Return the [X, Y] coordinate for the center point of the cell that contains the specified text.  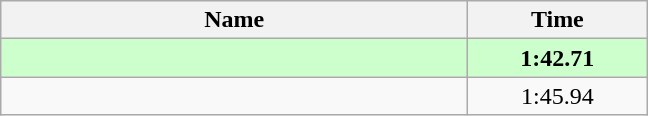
Time [558, 20]
1:42.71 [558, 58]
Name [234, 20]
1:45.94 [558, 96]
